Provide the (X, Y) coordinate of the cell's center where the given text is located.  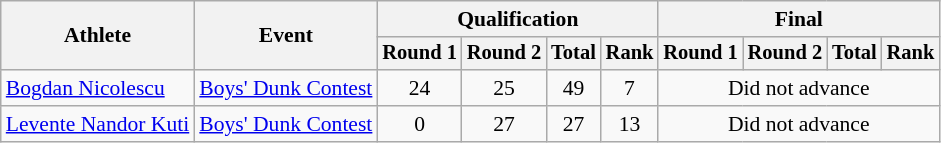
Qualification (518, 19)
7 (630, 88)
Levente Nandor Kuti (98, 124)
Athlete (98, 36)
13 (630, 124)
0 (419, 124)
25 (504, 88)
Event (286, 36)
Bogdan Nicolescu (98, 88)
24 (419, 88)
Final (798, 19)
49 (574, 88)
